Pinpoint the cell where the given text exists, returning its (x, y) midpoint coordinate. 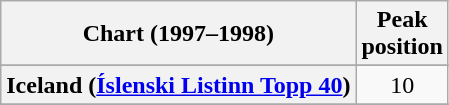
Iceland (Íslenski Listinn Topp 40) (178, 85)
10 (402, 85)
Chart (1997–1998) (178, 34)
Peakposition (402, 34)
